Return (x, y) of the center of cell containing provided text 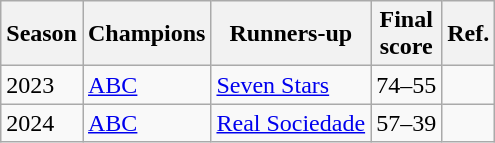
2023 (42, 85)
74–55 (406, 85)
Champions (146, 34)
2024 (42, 123)
Runners-up (291, 34)
Real Sociedade (291, 123)
Seven Stars (291, 85)
57–39 (406, 123)
Ref. (468, 34)
Season (42, 34)
Finalscore (406, 34)
